Locate the cell with the specified text and output its [x, y] center coordinate. 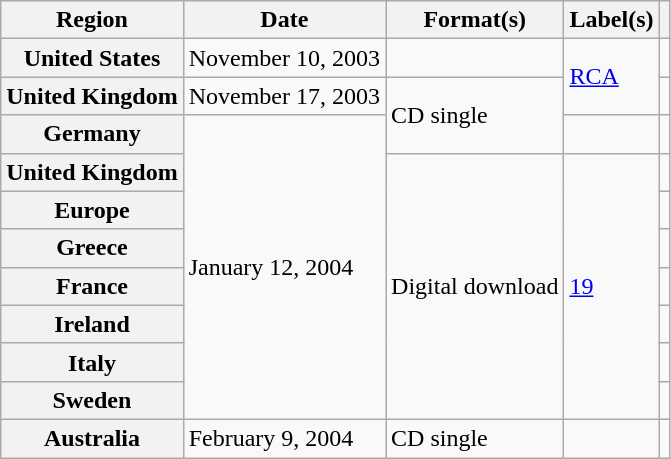
Digital download [475, 286]
Format(s) [475, 20]
Ireland [92, 324]
RCA [612, 77]
January 12, 2004 [284, 267]
Label(s) [612, 20]
February 9, 2004 [284, 438]
Date [284, 20]
Greece [92, 248]
November 17, 2003 [284, 96]
19 [612, 286]
Region [92, 20]
Australia [92, 438]
France [92, 286]
Europe [92, 210]
Italy [92, 362]
United States [92, 58]
Sweden [92, 400]
Germany [92, 134]
November 10, 2003 [284, 58]
